Output the [X, Y] coordinate of the center of the cell containing the given text.  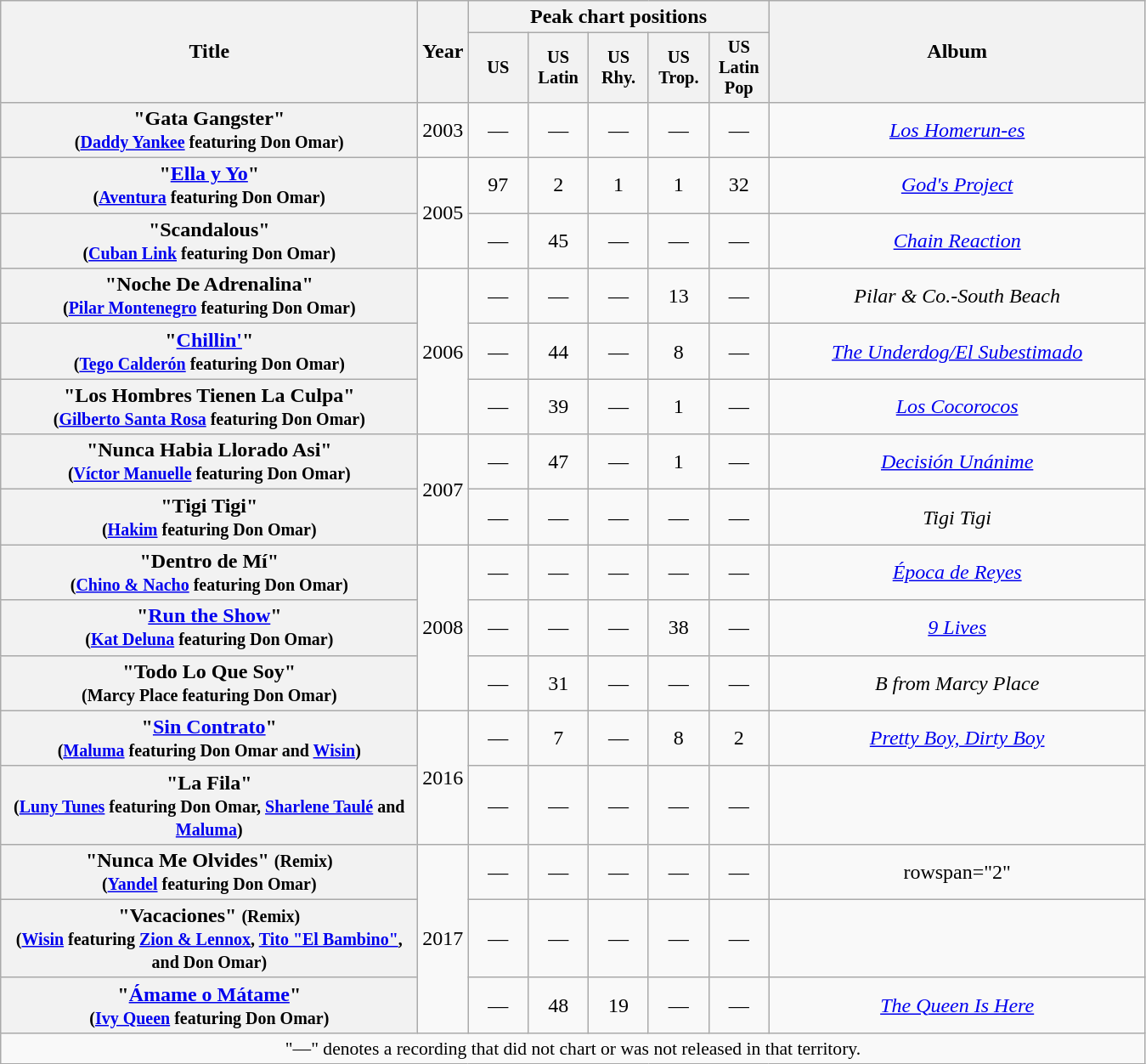
97 [498, 185]
Decisión Unánime [957, 462]
"Los Hombres Tienen La Culpa" (Gilberto Santa Rosa featuring Don Omar) [209, 406]
"Sin Contrato" (Maluma featuring Don Omar and Wisin) [209, 738]
The Queen Is Here [957, 1005]
2008 [443, 627]
7 [559, 738]
God's Project [957, 185]
Title [209, 52]
47 [559, 462]
"Nunca Me Olvides" (Remix) (Yandel featuring Don Omar) [209, 872]
"Run the Show" (Kat Deluna featuring Don Omar) [209, 627]
48 [559, 1005]
2016 [443, 777]
2007 [443, 490]
Los Cocorocos [957, 406]
"Tigi Tigi" (Hakim featuring Don Omar) [209, 517]
Album [957, 52]
Chain Reaction [957, 241]
"La Fila" (Luny Tunes featuring Don Omar, Sharlene Taulé and Maluma) [209, 805]
2006 [443, 352]
US LatinPop [739, 68]
"Ella y Yo" (Aventura featuring Don Omar) [209, 185]
Year [443, 52]
Pretty Boy, Dirty Boy [957, 738]
9 Lives [957, 627]
"Noche De Adrenalina" (Pilar Montenegro featuring Don Omar) [209, 296]
The Underdog/El Subestimado [957, 352]
39 [559, 406]
US Trop. [678, 68]
31 [559, 683]
"Dentro de Mí" (Chino & Nacho featuring Don Omar) [209, 573]
Tigi Tigi [957, 517]
"Nunca Habia Llorado Asi" (Víctor Manuelle featuring Don Omar) [209, 462]
38 [678, 627]
44 [559, 352]
"Chillin'" (Tego Calderón featuring Don Omar) [209, 352]
Época de Reyes [957, 573]
19 [618, 1005]
32 [739, 185]
"Gata Gangster" (Daddy Yankee featuring Don Omar) [209, 129]
2017 [443, 938]
"Scandalous" (Cuban Link featuring Don Omar) [209, 241]
"—" denotes a recording that did not chart or was not released in that territory. [573, 1048]
"Vacaciones" (Remix)(Wisin featuring Zion & Lennox, Tito "El Bambino", and Don Omar) [209, 938]
2003 [443, 129]
Los Homerun-es [957, 129]
2005 [443, 213]
US Rhy. [618, 68]
B from Marcy Place [957, 683]
US Latin [559, 68]
"Ámame o Mátame" (Ivy Queen featuring Don Omar) [209, 1005]
US [498, 68]
45 [559, 241]
Pilar & Co.-South Beach [957, 296]
13 [678, 296]
"Todo Lo Que Soy" (Marcy Place featuring Don Omar) [209, 683]
rowspan="2" [957, 872]
Peak chart positions [618, 17]
